Extract the [X, Y] coordinate from the center of the cell holding the provided text.  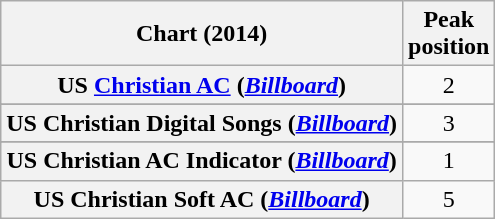
5 [449, 199]
1 [449, 161]
3 [449, 123]
US Christian Digital Songs (Billboard) [202, 123]
US Christian AC Indicator (Billboard) [202, 161]
Peakposition [449, 34]
US Christian Soft AC (Billboard) [202, 199]
Chart (2014) [202, 34]
2 [449, 85]
US Christian AC (Billboard) [202, 85]
